Pinpoint the cell where the given text exists, returning its [X, Y] midpoint coordinate. 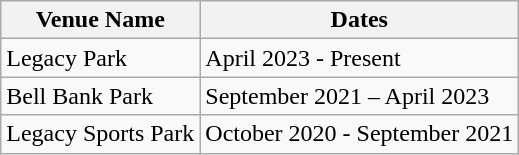
April 2023 - Present [360, 58]
Dates [360, 20]
Legacy Sports Park [100, 134]
Legacy Park [100, 58]
Venue Name [100, 20]
September 2021 – April 2023 [360, 96]
October 2020 - September 2021 [360, 134]
Bell Bank Park [100, 96]
